Output the (X, Y) coordinate of the center of the cell containing the given text.  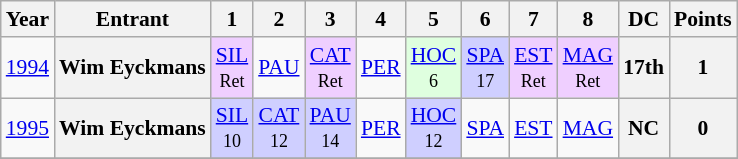
SIL10 (232, 128)
0 (703, 128)
CAT12 (278, 128)
MAGRet (588, 68)
Entrant (132, 19)
1994 (28, 68)
SILRet (232, 68)
1995 (28, 128)
4 (381, 19)
7 (534, 19)
HOC6 (434, 68)
MAG (588, 128)
CATRet (330, 68)
Points (703, 19)
8 (588, 19)
5 (434, 19)
6 (485, 19)
NC (644, 128)
PAU14 (330, 128)
3 (330, 19)
DC (644, 19)
Year (28, 19)
ESTRet (534, 68)
SPA (485, 128)
PAU (278, 68)
2 (278, 19)
HOC12 (434, 128)
EST (534, 128)
17th (644, 68)
SPA17 (485, 68)
